Return the [x, y] coordinate for the center point of the cell that contains the specified text.  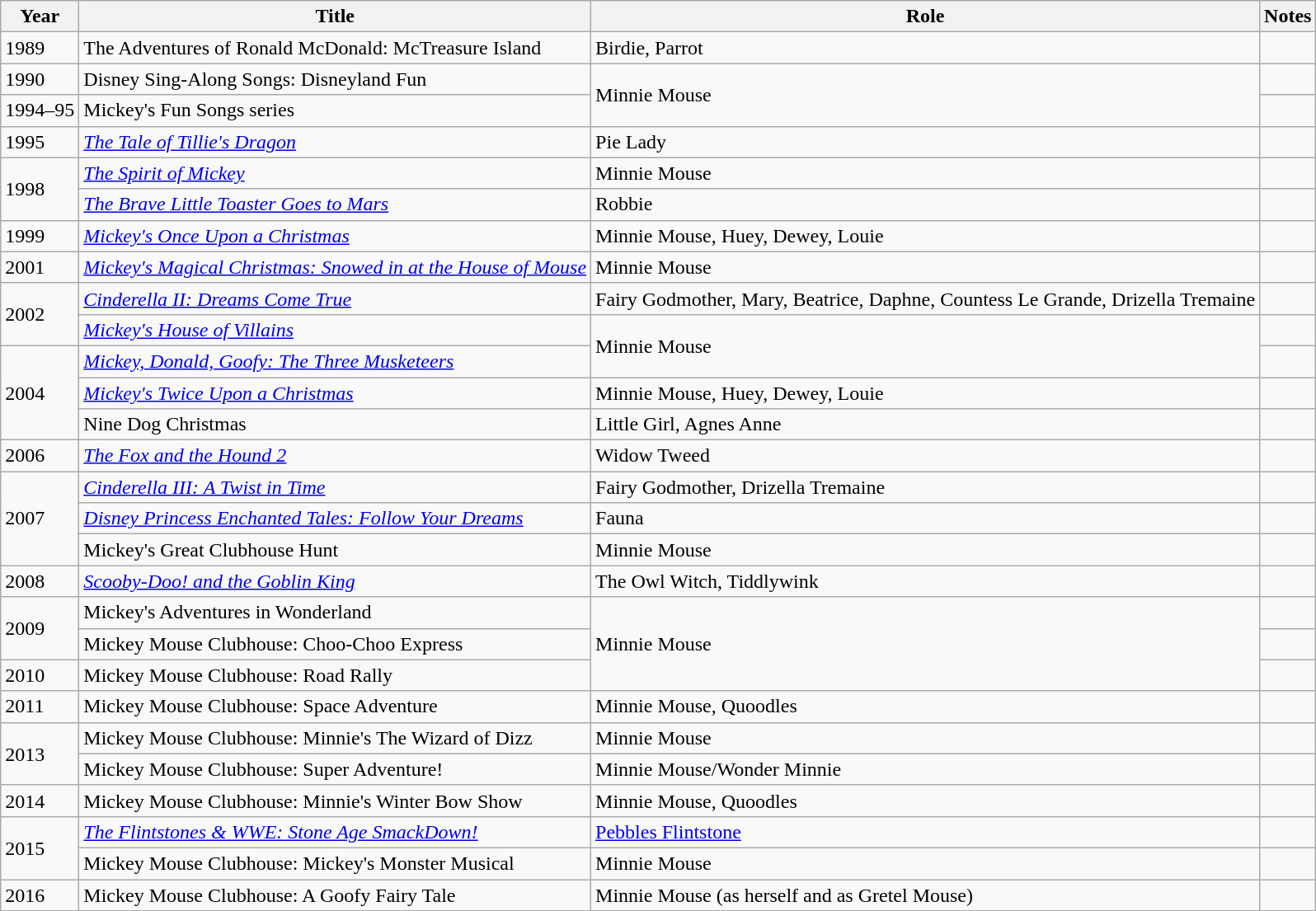
Role [925, 16]
Disney Princess Enchanted Tales: Follow Your Dreams [335, 519]
Notes [1288, 16]
Mickey Mouse Clubhouse: Road Rally [335, 675]
Little Girl, Agnes Anne [925, 425]
Mickey Mouse Clubhouse: Choo-Choo Express [335, 644]
2008 [40, 581]
1994–95 [40, 110]
Pie Lady [925, 142]
Disney Sing-Along Songs: Disneyland Fun [335, 79]
2014 [40, 801]
The Adventures of Ronald McDonald: McTreasure Island [335, 48]
The Spirit of Mickey [335, 173]
Year [40, 16]
1990 [40, 79]
2015 [40, 848]
Pebbles Flintstone [925, 832]
Cinderella III: A Twist in Time [335, 487]
Mickey, Donald, Goofy: The Three Musketeers [335, 361]
2013 [40, 754]
Scooby-Doo! and the Goblin King [335, 581]
Widow Tweed [925, 456]
Mickey's Once Upon a Christmas [335, 236]
1989 [40, 48]
Mickey Mouse Clubhouse: Minnie's Winter Bow Show [335, 801]
Title [335, 16]
Fauna [925, 519]
Minnie Mouse (as herself and as Gretel Mouse) [925, 895]
Fairy Godmother, Mary, Beatrice, Daphne, Countess Le Grande, Drizella Tremaine [925, 298]
Mickey's House of Villains [335, 330]
Mickey Mouse Clubhouse: Space Adventure [335, 707]
2016 [40, 895]
Mickey's Magical Christmas: Snowed in at the House of Mouse [335, 267]
Minnie Mouse/Wonder Minnie [925, 769]
Mickey Mouse Clubhouse: Minnie's The Wizard of Dizz [335, 738]
The Tale of Tillie's Dragon [335, 142]
2007 [40, 519]
Mickey's Twice Upon a Christmas [335, 393]
Mickey's Adventures in Wonderland [335, 613]
Mickey Mouse Clubhouse: A Goofy Fairy Tale [335, 895]
2006 [40, 456]
2010 [40, 675]
2011 [40, 707]
Mickey Mouse Clubhouse: Super Adventure! [335, 769]
The Owl Witch, Tiddlywink [925, 581]
Nine Dog Christmas [335, 425]
Mickey's Fun Songs series [335, 110]
2004 [40, 392]
Cinderella II: Dreams Come True [335, 298]
The Flintstones & WWE: Stone Age SmackDown! [335, 832]
1999 [40, 236]
2009 [40, 628]
1995 [40, 142]
2002 [40, 314]
2001 [40, 267]
Robbie [925, 204]
Fairy Godmother, Drizella Tremaine [925, 487]
The Brave Little Toaster Goes to Mars [335, 204]
Birdie, Parrot [925, 48]
Mickey's Great Clubhouse Hunt [335, 550]
The Fox and the Hound 2 [335, 456]
Mickey Mouse Clubhouse: Mickey's Monster Musical [335, 863]
1998 [40, 189]
